Scan for the cell matching the given text and deliver its [X, Y] coordinate at center. 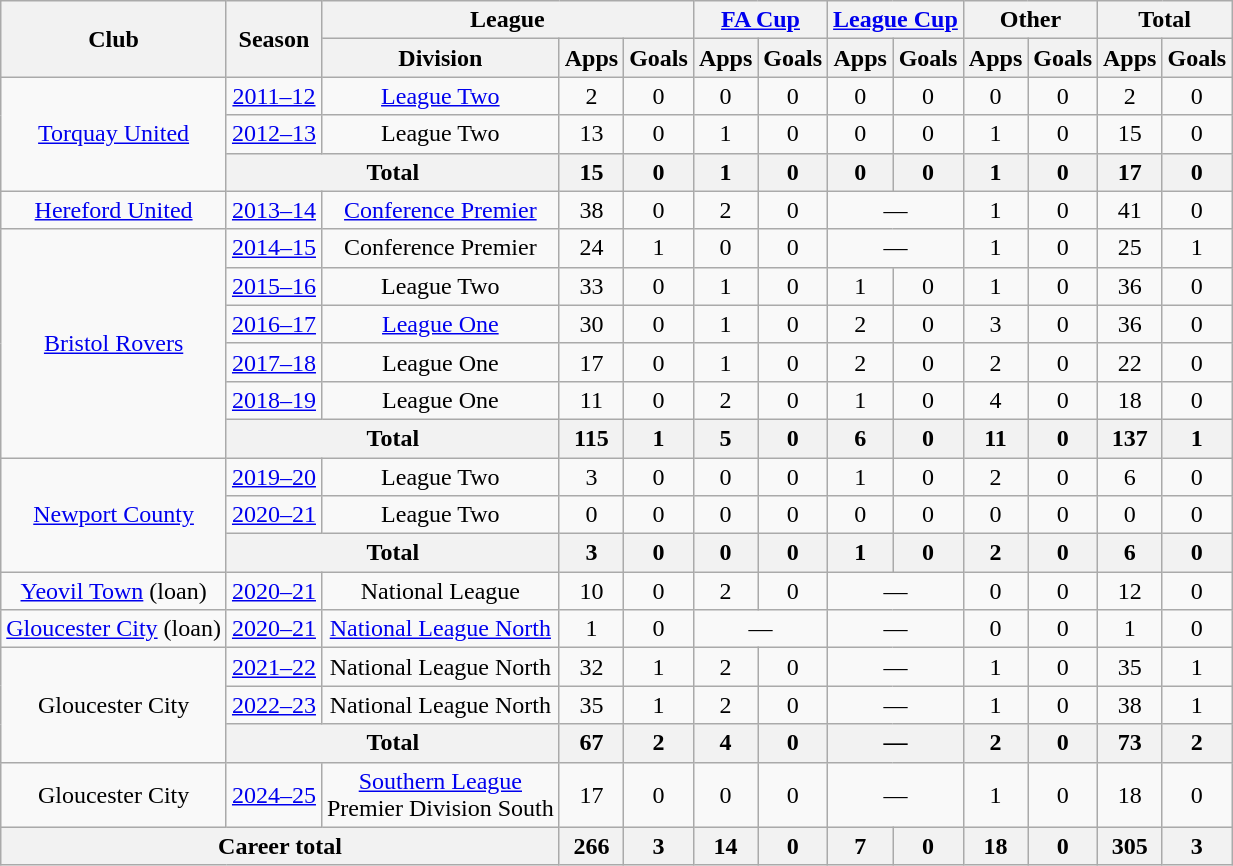
FA Cup [760, 20]
67 [591, 743]
League Cup [896, 20]
National League [440, 591]
137 [1130, 438]
13 [591, 134]
Other [1030, 20]
Bristol Rovers [114, 343]
Southern LeaguePremier Division South [440, 794]
2011–12 [274, 96]
Season [274, 39]
305 [1130, 846]
30 [591, 324]
2016–17 [274, 324]
10 [591, 591]
32 [591, 667]
73 [1130, 743]
Hereford United [114, 210]
2017–18 [274, 362]
League [507, 20]
14 [725, 846]
2024–25 [274, 794]
5 [725, 438]
25 [1130, 248]
Torquay United [114, 134]
2018–19 [274, 400]
Newport County [114, 515]
2021–22 [274, 667]
2022–23 [274, 705]
266 [591, 846]
Career total [280, 846]
2015–16 [274, 286]
24 [591, 248]
2019–20 [274, 477]
2013–14 [274, 210]
7 [860, 846]
12 [1130, 591]
2012–13 [274, 134]
Yeovil Town (loan) [114, 591]
Gloucester City (loan) [114, 629]
2014–15 [274, 248]
41 [1130, 210]
115 [591, 438]
Club [114, 39]
33 [591, 286]
22 [1130, 362]
Division [440, 58]
